Search for the cell housing the specified text and yield its (x, y) center coordinate. 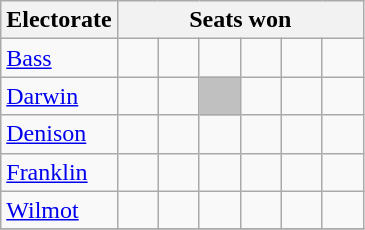
Darwin (59, 96)
Wilmot (59, 210)
Seats won (240, 20)
Electorate (59, 20)
Bass (59, 58)
Denison (59, 134)
Franklin (59, 172)
